Identify which cell holds the provided text, then report its [X, Y] central coordinate. 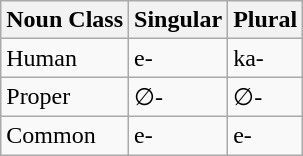
Common [65, 135]
Plural [266, 20]
ka- [266, 58]
Proper [65, 97]
Noun Class [65, 20]
Singular [178, 20]
Human [65, 58]
